Locate the cell with the specified text and output its [X, Y] center coordinate. 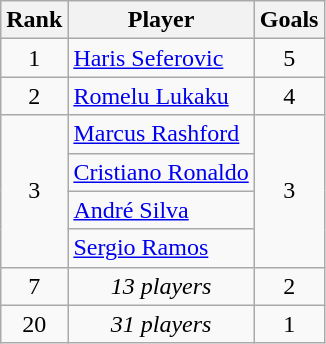
Goals [289, 20]
13 players [161, 286]
André Silva [161, 210]
Cristiano Ronaldo [161, 172]
7 [34, 286]
Player [161, 20]
Marcus Rashford [161, 134]
Romelu Lukaku [161, 96]
20 [34, 324]
Sergio Ramos [161, 248]
5 [289, 58]
31 players [161, 324]
4 [289, 96]
Haris Seferovic [161, 58]
Rank [34, 20]
